For the text-containing cell, return its midpoint in (X, Y) coordinate format. 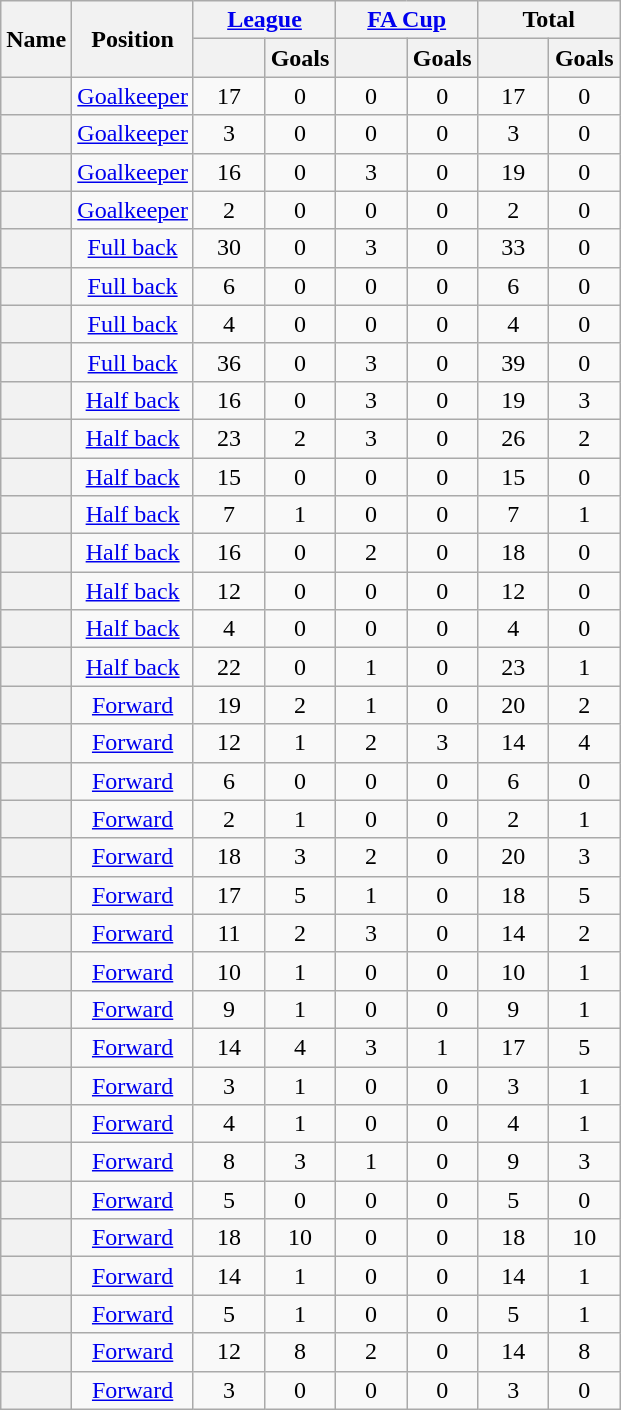
33 (514, 248)
Name (36, 39)
FA Cup (407, 20)
11 (228, 933)
Total (549, 20)
22 (228, 667)
Position (133, 39)
39 (514, 362)
26 (514, 438)
36 (228, 362)
30 (228, 248)
League (264, 20)
